Scan for the cell matching the given text and deliver its (x, y) coordinate at center. 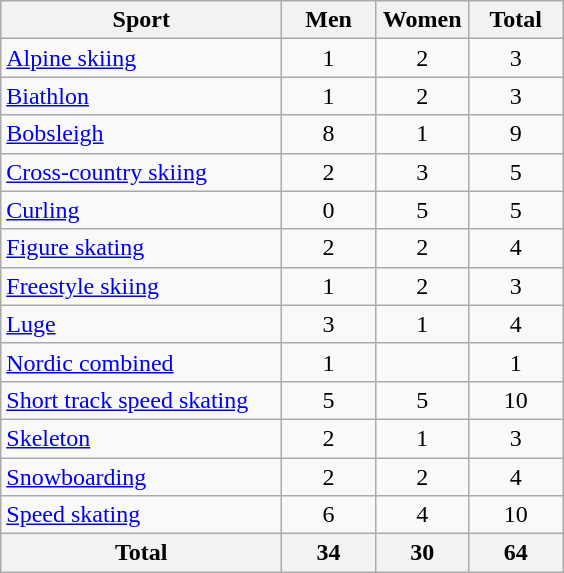
8 (329, 134)
64 (516, 553)
Biathlon (142, 96)
0 (329, 210)
Skeleton (142, 438)
Short track speed skating (142, 400)
Women (422, 20)
Men (329, 20)
Figure skating (142, 248)
Nordic combined (142, 362)
30 (422, 553)
Curling (142, 210)
6 (329, 515)
Speed skating (142, 515)
Sport (142, 20)
Cross-country skiing (142, 172)
Alpine skiing (142, 58)
9 (516, 134)
Snowboarding (142, 477)
Luge (142, 324)
34 (329, 553)
Bobsleigh (142, 134)
Freestyle skiing (142, 286)
